Determine the [x, y] coordinate at the center of the cell enclosing the given text.  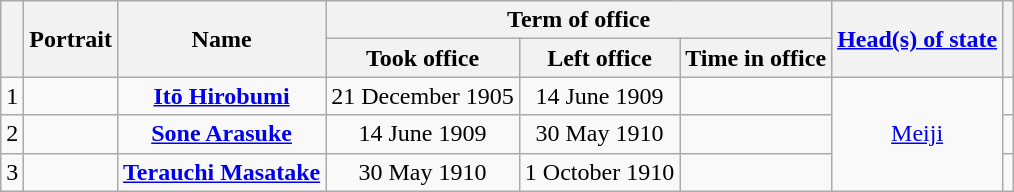
Head(s) of state [918, 39]
Sone Arasuke [221, 134]
Took office [423, 58]
Portrait [71, 39]
1 [12, 96]
2 [12, 134]
1 October 1910 [599, 172]
21 December 1905 [423, 96]
Itō Hirobumi [221, 96]
Term of office [579, 20]
Terauchi Masatake [221, 172]
Name [221, 39]
3 [12, 172]
Left office [599, 58]
Meiji [918, 134]
Time in office [756, 58]
